Detect which cell encompasses the target text, then output its [X, Y] center coordinate. 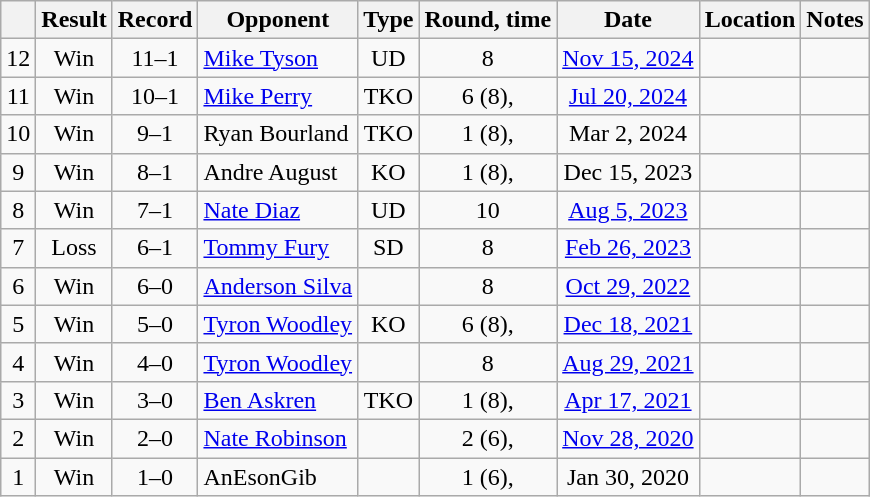
3 [18, 400]
8–1 [155, 172]
12 [18, 58]
Ben Askren [278, 400]
Result [74, 20]
Round, time [488, 20]
Type [388, 20]
Opponent [278, 20]
Mar 2, 2024 [628, 134]
4–0 [155, 362]
Nov 28, 2020 [628, 438]
5 [18, 324]
1 (6), [488, 477]
7 [18, 248]
Anderson Silva [278, 286]
9 [18, 172]
SD [388, 248]
Dec 15, 2023 [628, 172]
6–1 [155, 248]
Nov 15, 2024 [628, 58]
Oct 29, 2022 [628, 286]
Nate Diaz [278, 210]
5–0 [155, 324]
Loss [74, 248]
3–0 [155, 400]
2 (6), [488, 438]
Aug 5, 2023 [628, 210]
2–0 [155, 438]
10–1 [155, 96]
6–0 [155, 286]
AnEsonGib [278, 477]
Date [628, 20]
Mike Tyson [278, 58]
Ryan Bourland [278, 134]
Notes [835, 20]
6 [18, 286]
Aug 29, 2021 [628, 362]
Jan 30, 2020 [628, 477]
Jul 20, 2024 [628, 96]
Record [155, 20]
11 [18, 96]
1 [18, 477]
Nate Robinson [278, 438]
Dec 18, 2021 [628, 324]
7–1 [155, 210]
1–0 [155, 477]
9–1 [155, 134]
4 [18, 362]
Mike Perry [278, 96]
11–1 [155, 58]
Andre August [278, 172]
Apr 17, 2021 [628, 400]
Feb 26, 2023 [628, 248]
Tommy Fury [278, 248]
2 [18, 438]
Location [750, 20]
